Search for the cell housing the specified text and yield its [X, Y] center coordinate. 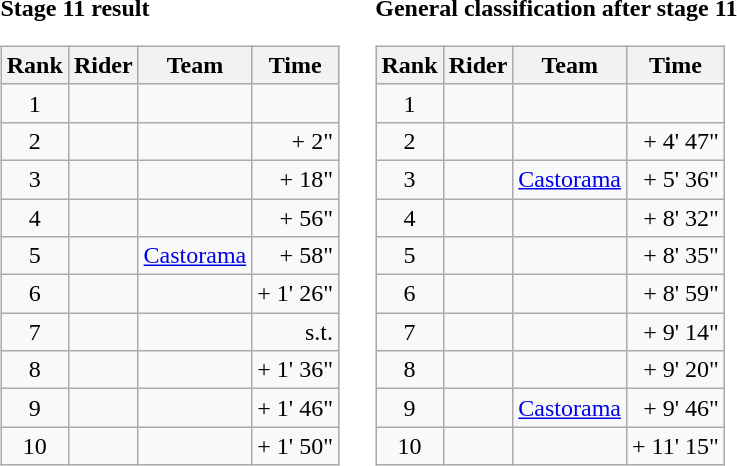
+ 8' 32" [676, 217]
+ 9' 14" [676, 332]
+ 1' 36" [296, 370]
+ 5' 36" [676, 179]
+ 1' 26" [296, 294]
+ 56" [296, 217]
+ 2" [296, 141]
+ 58" [296, 256]
s.t. [296, 332]
+ 8' 35" [676, 256]
+ 9' 46" [676, 408]
+ 4' 47" [676, 141]
+ 11' 15" [676, 446]
+ 18" [296, 179]
+ 1' 46" [296, 408]
+ 8' 59" [676, 294]
+ 1' 50" [296, 446]
+ 9' 20" [676, 370]
